Return [X, Y] of the center of cell containing provided text 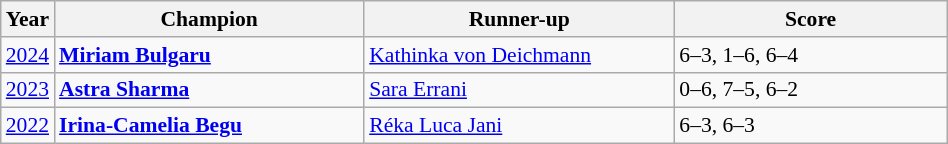
2024 [28, 55]
2022 [28, 126]
Score [810, 19]
0–6, 7–5, 6–2 [810, 90]
Kathinka von Deichmann [519, 55]
Champion [209, 19]
Runner-up [519, 19]
Réka Luca Jani [519, 126]
Astra Sharma [209, 90]
Miriam Bulgaru [209, 55]
Irina-Camelia Begu [209, 126]
6–3, 6–3 [810, 126]
Year [28, 19]
Sara Errani [519, 90]
2023 [28, 90]
6–3, 1–6, 6–4 [810, 55]
